Capture the cell that displays the provided text and extract its [X, Y] central coordinate. 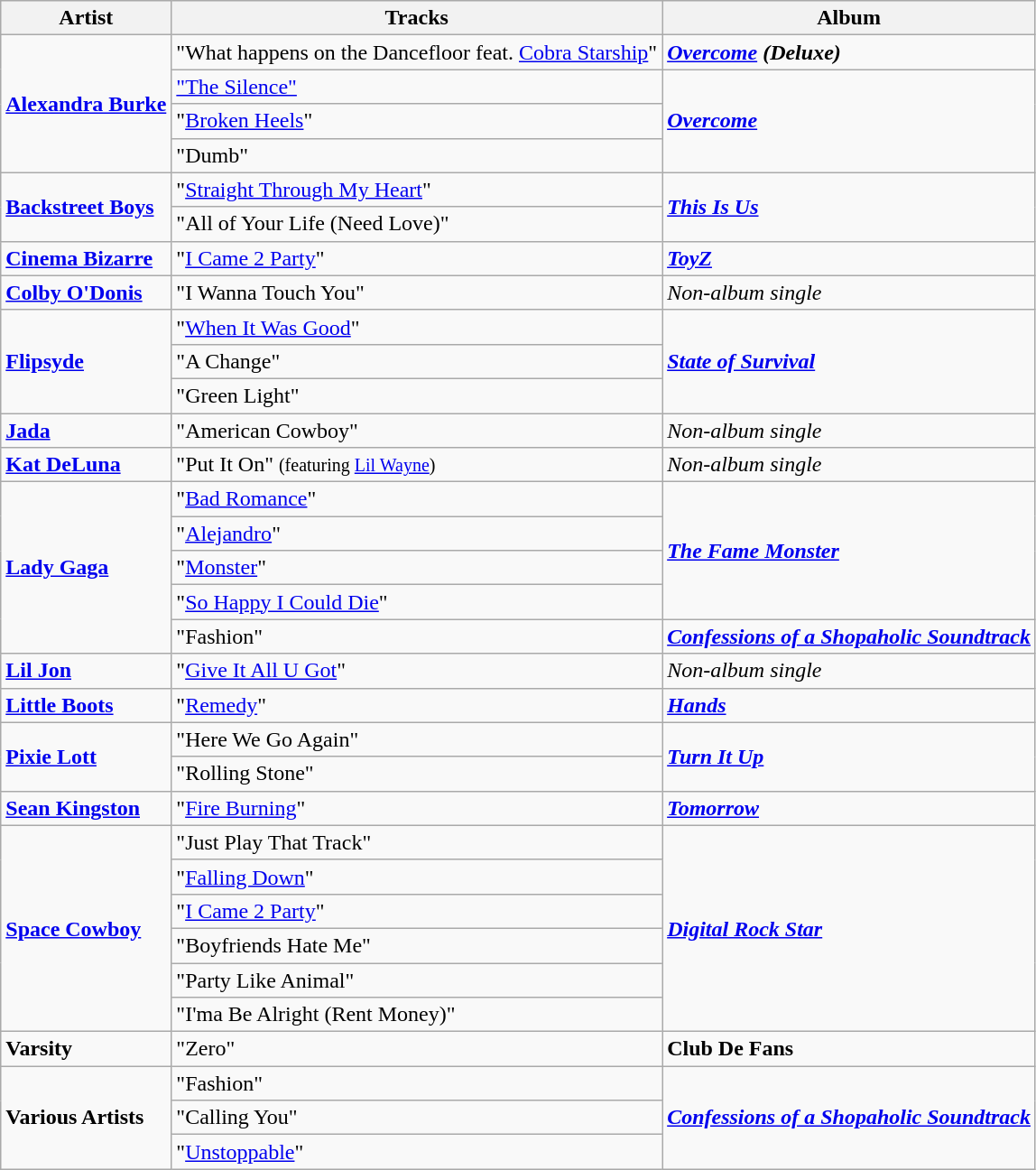
Pixie Lott [87, 757]
"Rolling Stone" [417, 774]
Alexandra Burke [87, 104]
"Boyfriends Hate Me" [417, 945]
Jada [87, 431]
Artist [87, 18]
"Green Light" [417, 395]
Flipsyde [87, 361]
"Monster" [417, 568]
"Put It On" (featuring Lil Wayne) [417, 465]
Tomorrow [849, 808]
Sean Kingston [87, 808]
The Fame Monster [849, 551]
Backstreet Boys [87, 207]
ToyZ [849, 258]
This Is Us [849, 207]
"All of Your Life (Need Love)" [417, 224]
"Broken Heels" [417, 121]
Space Cowboy [87, 928]
"Bad Romance" [417, 499]
Club De Fans [849, 1049]
Overcome [849, 121]
Various Artists [87, 1118]
Album [849, 18]
"Straight Through My Heart" [417, 190]
Little Boots [87, 705]
Kat DeLuna [87, 465]
Overcome (Deluxe) [849, 52]
"Calling You" [417, 1118]
"Party Like Animal" [417, 980]
"Just Play That Track" [417, 842]
"The Silence" [417, 87]
Colby O'Donis [87, 292]
"So Happy I Could Die" [417, 602]
"Remedy" [417, 705]
"American Cowboy" [417, 431]
Lady Gaga [87, 568]
"Falling Down" [417, 877]
"Give It All U Got" [417, 671]
"A Change" [417, 361]
State of Survival [849, 361]
"What happens on the Dancefloor feat. Cobra Starship" [417, 52]
Turn It Up [849, 757]
Varsity [87, 1049]
Digital Rock Star [849, 928]
Lil Jon [87, 671]
"I Wanna Touch You" [417, 292]
Tracks [417, 18]
"Dumb" [417, 155]
Hands [849, 705]
"Unstoppable" [417, 1152]
"When It Was Good" [417, 327]
"Alejandro" [417, 534]
Cinema Bizarre [87, 258]
"Here We Go Again" [417, 739]
"I'ma Be Alright (Rent Money)" [417, 1015]
"Zero" [417, 1049]
"Fire Burning" [417, 808]
